For the text-containing cell, return its midpoint in (X, Y) coordinate format. 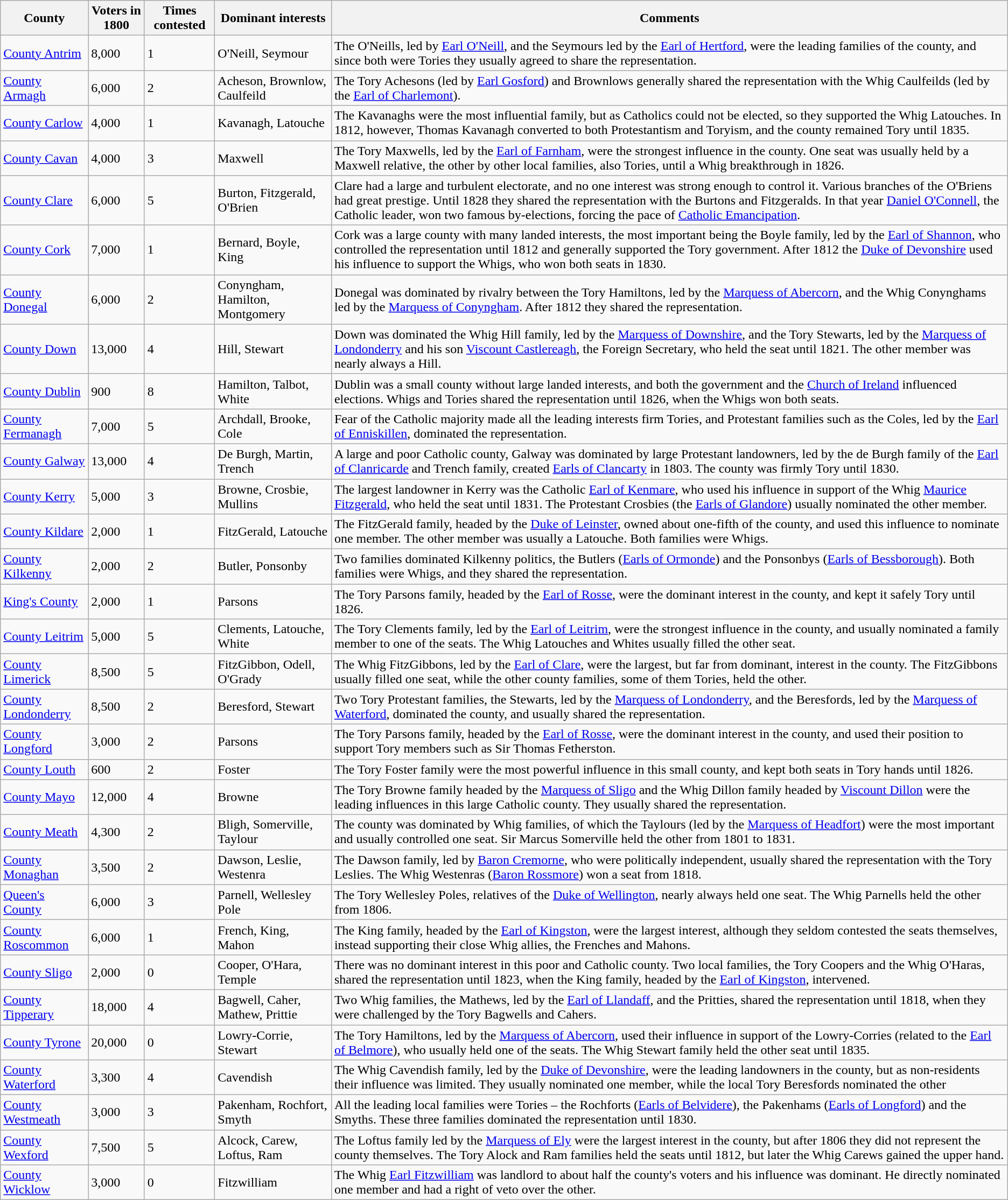
Lowry-Corrie, Stewart (274, 1042)
Kavanagh, Latouche (274, 123)
Beresford, Stewart (274, 706)
Hill, Stewart (274, 349)
County Louth (44, 769)
De Burgh, Martin, Trench (274, 461)
County Monaghan (44, 867)
County Clare (44, 200)
FitzGibbon, Odell, O'Grady (274, 672)
O'Neill, Seymour (274, 53)
Archdall, Brooke, Cole (274, 426)
3,300 (116, 1078)
County Cavan (44, 158)
Conyngham, Hamilton, Montgomery (274, 299)
County Donegal (44, 299)
County Londonderry (44, 706)
County Tyrone (44, 1042)
The Tory Achesons (led by Earl Gosford) and Brownlows generally shared the representation with the Whig Caulfeilds (led by the Earl of Charlemont). (669, 88)
County Westmeath (44, 1112)
County Mayo (44, 797)
Alcock, Carew, Loftus, Ram (274, 1148)
County Carlow (44, 123)
County Sligo (44, 972)
County Wexford (44, 1148)
Times contested (180, 18)
Acheson, Brownlow, Caulfeild (274, 88)
Comments (669, 18)
Hamilton, Talbot, White (274, 391)
8 (180, 391)
20,000 (116, 1042)
County Galway (44, 461)
County Armagh (44, 88)
The Tory Parsons family, headed by the Earl of Rosse, were the dominant interest in the county, and kept it safely Tory until 1826. (669, 602)
County Kilkenny (44, 566)
900 (116, 391)
County Waterford (44, 1078)
Browne, Crosbie, Mullins (274, 496)
County Roscommon (44, 937)
County Leitrim (44, 636)
FitzGerald, Latouche (274, 532)
Bagwell, Caher, Mathew, Prittie (274, 1007)
Parnell, Wellesley Pole (274, 902)
12,000 (116, 797)
The Tory Wellesley Poles, relatives of the Duke of Wellington, nearly always held one seat. The Whig Parnells held the other from 1806. (669, 902)
County Longford (44, 742)
18,000 (116, 1007)
County Tipperary (44, 1007)
Maxwell (274, 158)
8,000 (116, 53)
County Cork (44, 250)
County Meath (44, 832)
Browne (274, 797)
Voters in 1800 (116, 18)
600 (116, 769)
Bligh, Somerville, Taylour (274, 832)
Foster (274, 769)
Bernard, Boyle, King (274, 250)
County Kerry (44, 496)
Cavendish (274, 1078)
Burton, Fitzgerald, O'Brien (274, 200)
Cooper, O'Hara, Temple (274, 972)
French, King, Mahon (274, 937)
County Down (44, 349)
7,500 (116, 1148)
The Tory Foster family were the most powerful influence in this small county, and kept both seats in Tory hands until 1826. (669, 769)
Pakenham, Rochfort, Smyth (274, 1112)
County Antrim (44, 53)
King's County (44, 602)
County Limerick (44, 672)
County (44, 18)
Butler, Ponsonby (274, 566)
County Dublin (44, 391)
Fitzwilliam (274, 1182)
Dawson, Leslie, Westenra (274, 867)
3,500 (116, 867)
4,300 (116, 832)
County Fermanagh (44, 426)
Clements, Latouche, White (274, 636)
County Wicklow (44, 1182)
County Kildare (44, 532)
Queen's County (44, 902)
Dominant interests (274, 18)
